Detect which cell encompasses the target text, then output its (X, Y) center coordinate. 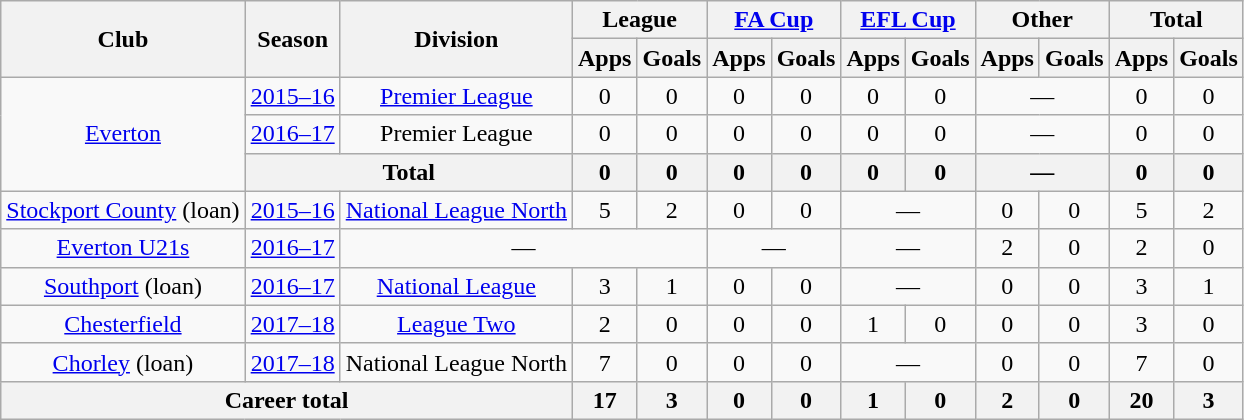
Everton U21s (123, 248)
Chorley (loan) (123, 362)
Season (292, 39)
17 (605, 400)
Career total (287, 400)
Other (1042, 20)
EFL Cup (908, 20)
Stockport County (loan) (123, 210)
League Two (456, 324)
FA Cup (774, 20)
League (640, 20)
Club (123, 39)
National League (456, 286)
Chesterfield (123, 324)
Division (456, 39)
20 (1141, 400)
Southport (loan) (123, 286)
Everton (123, 134)
